Extract the (x, y) coordinate from the center of the cell holding the provided text.  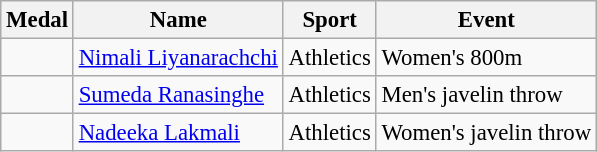
Nadeeka Lakmali (178, 133)
Medal (38, 20)
Men's javelin throw (486, 95)
Nimali Liyanarachchi (178, 58)
Sumeda Ranasinghe (178, 95)
Women's 800m (486, 58)
Women's javelin throw (486, 133)
Name (178, 20)
Event (486, 20)
Sport (330, 20)
